Detect which cell encompasses the target text, then output its (X, Y) center coordinate. 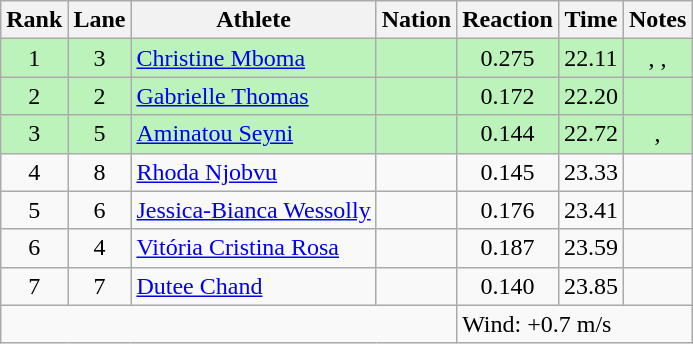
22.20 (590, 96)
0.145 (508, 172)
Athlete (254, 20)
Dutee Chand (254, 286)
22.72 (590, 134)
Jessica-Bianca Wessolly (254, 210)
Wind: +0.7 m/s (574, 324)
0.144 (508, 134)
23.41 (590, 210)
Nation (416, 20)
Rhoda Njobvu (254, 172)
, (657, 134)
Gabrielle Thomas (254, 96)
0.275 (508, 58)
0.176 (508, 210)
Christine Mboma (254, 58)
Rank (34, 20)
, , (657, 58)
23.59 (590, 248)
0.140 (508, 286)
8 (100, 172)
22.11 (590, 58)
Reaction (508, 20)
23.85 (590, 286)
1 (34, 58)
0.172 (508, 96)
Vitória Cristina Rosa (254, 248)
Aminatou Seyni (254, 134)
23.33 (590, 172)
0.187 (508, 248)
Notes (657, 20)
Lane (100, 20)
Time (590, 20)
